Provide the (X, Y) coordinate of the cell's center where the given text is located.  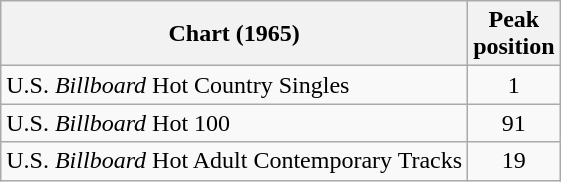
1 (514, 85)
91 (514, 123)
U.S. Billboard Hot Country Singles (234, 85)
19 (514, 161)
Peakposition (514, 34)
Chart (1965) (234, 34)
U.S. Billboard Hot 100 (234, 123)
U.S. Billboard Hot Adult Contemporary Tracks (234, 161)
